Identify which cell holds the provided text, then report its (x, y) central coordinate. 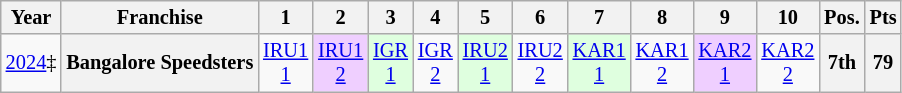
KAR22 (788, 63)
7 (600, 17)
2 (340, 17)
Bangalore Speedsters (160, 63)
IRU12 (340, 63)
KAR21 (724, 63)
Franchise (160, 17)
8 (662, 17)
4 (436, 17)
Pts (884, 17)
KAR12 (662, 63)
Year (32, 17)
9 (724, 17)
IGR1 (390, 63)
79 (884, 63)
2024‡ (32, 63)
IGR2 (436, 63)
3 (390, 17)
KAR11 (600, 63)
5 (486, 17)
7th (842, 63)
IRU21 (486, 63)
IRU22 (540, 63)
Pos. (842, 17)
IRU11 (286, 63)
6 (540, 17)
10 (788, 17)
1 (286, 17)
